Search for the cell housing the specified text and yield its [x, y] center coordinate. 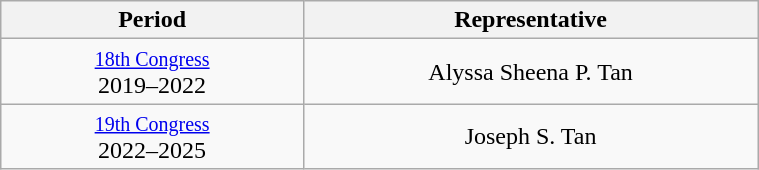
Representative [530, 20]
19th Congress2022–2025 [152, 136]
Period [152, 20]
18th Congress2019–2022 [152, 72]
Joseph S. Tan [530, 136]
Alyssa Sheena P. Tan [530, 72]
